Return [x, y] of the center of cell containing provided text 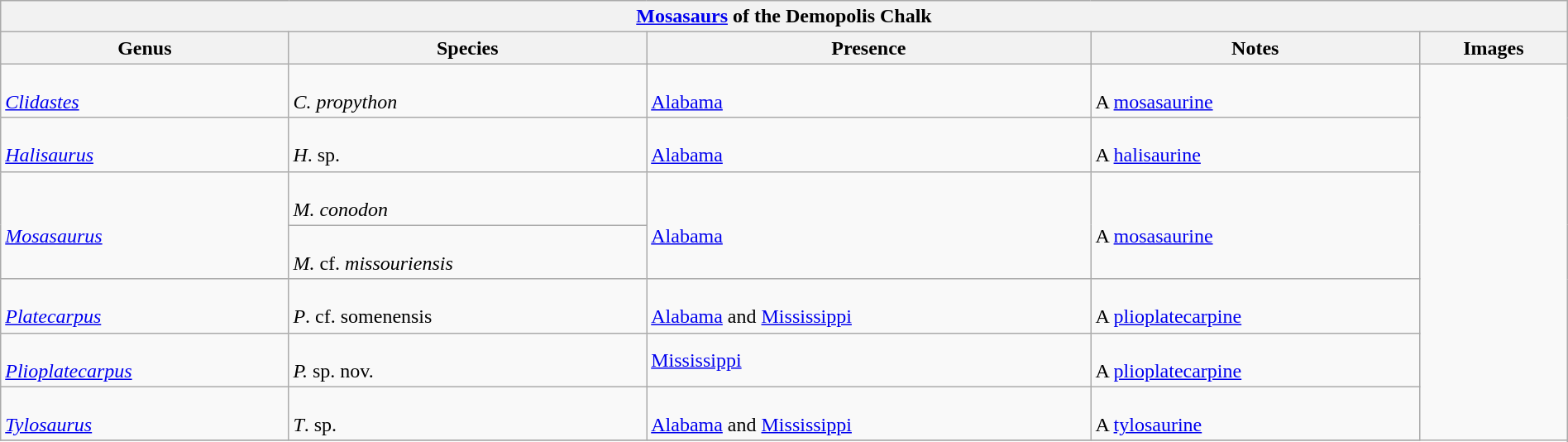
Notes [1255, 48]
H. sp. [468, 144]
M. conodon [468, 199]
P. cf. somenensis [468, 306]
Clidastes [145, 91]
Platecarpus [145, 306]
Mississippi [868, 359]
C. propython [468, 91]
T. sp. [468, 414]
Mosasaurus [145, 225]
M. cf. missouriensis [468, 252]
Presence [868, 48]
A tylosaurine [1255, 414]
P. sp. nov. [468, 359]
Images [1494, 48]
Species [468, 48]
A halisaurine [1255, 144]
Mosasaurs of the Demopolis Chalk [784, 17]
Genus [145, 48]
Halisaurus [145, 144]
Plioplatecarpus [145, 359]
Tylosaurus [145, 414]
